Scan for the cell matching the given text and deliver its [x, y] coordinate at center. 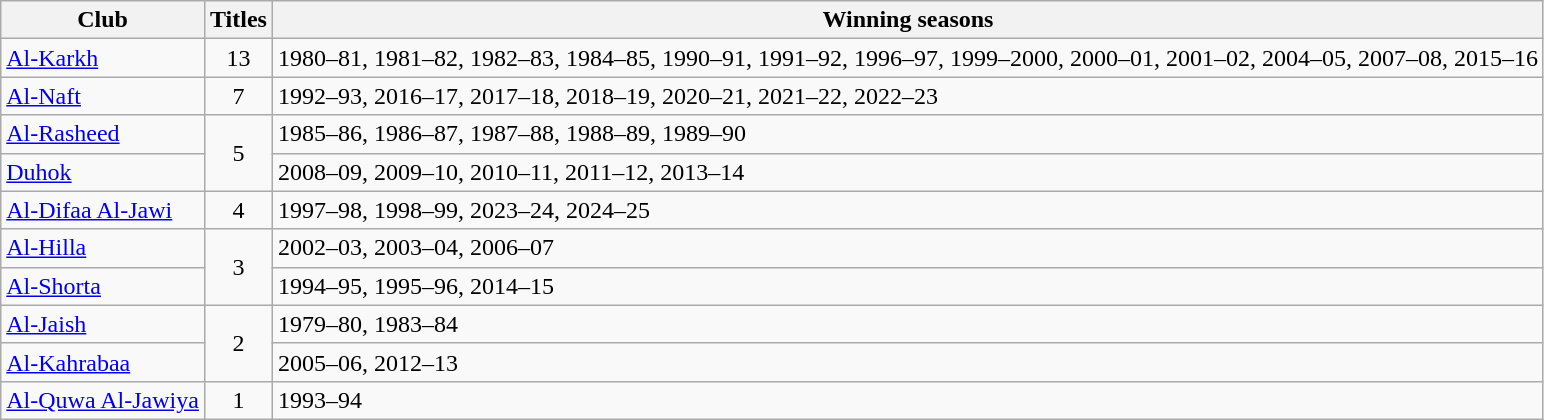
Titles [238, 20]
1992–93, 2016–17, 2017–18, 2018–19, 2020–21, 2021–22, 2022–23 [908, 96]
Al-Hilla [103, 248]
2005–06, 2012–13 [908, 362]
1 [238, 400]
5 [238, 153]
Al-Kahrabaa [103, 362]
Club [103, 20]
1993–94 [908, 400]
Al-Shorta [103, 286]
Al-Rasheed [103, 134]
Al-Karkh [103, 58]
1980–81, 1981–82, 1982–83, 1984–85, 1990–91, 1991–92, 1996–97, 1999–2000, 2000–01, 2001–02, 2004–05, 2007–08, 2015–16 [908, 58]
2008–09, 2009–10, 2010–11, 2011–12, 2013–14 [908, 172]
Al-Difaa Al-Jawi [103, 210]
1985–86, 1986–87, 1987–88, 1988–89, 1989–90 [908, 134]
1997–98, 1998–99, 2023–24, 2024–25 [908, 210]
2 [238, 343]
4 [238, 210]
Al-Naft [103, 96]
Duhok [103, 172]
7 [238, 96]
1994–95, 1995–96, 2014–15 [908, 286]
Al-Jaish [103, 324]
Al-Quwa Al-Jawiya [103, 400]
Winning seasons [908, 20]
13 [238, 58]
3 [238, 267]
1979–80, 1983–84 [908, 324]
2002–03, 2003–04, 2006–07 [908, 248]
